From the cell containing the given text, extract its center point as [X, Y] coordinate. 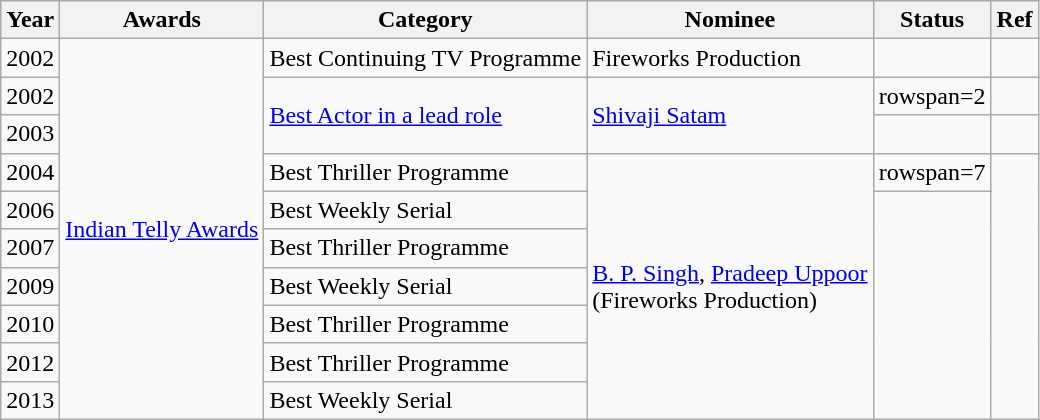
Best Actor in a lead role [426, 115]
2013 [30, 400]
Best Continuing TV Programme [426, 58]
rowspan=2 [932, 96]
Shivaji Satam [730, 115]
Nominee [730, 20]
rowspan=7 [932, 172]
2004 [30, 172]
2010 [30, 324]
Ref [1014, 20]
2007 [30, 248]
2003 [30, 134]
B. P. Singh, Pradeep Uppoor (Fireworks Production) [730, 286]
Category [426, 20]
2012 [30, 362]
2006 [30, 210]
Status [932, 20]
Indian Telly Awards [162, 230]
Awards [162, 20]
Fireworks Production [730, 58]
Year [30, 20]
2009 [30, 286]
